Determine the [X, Y] coordinate at the center of the cell enclosing the given text.  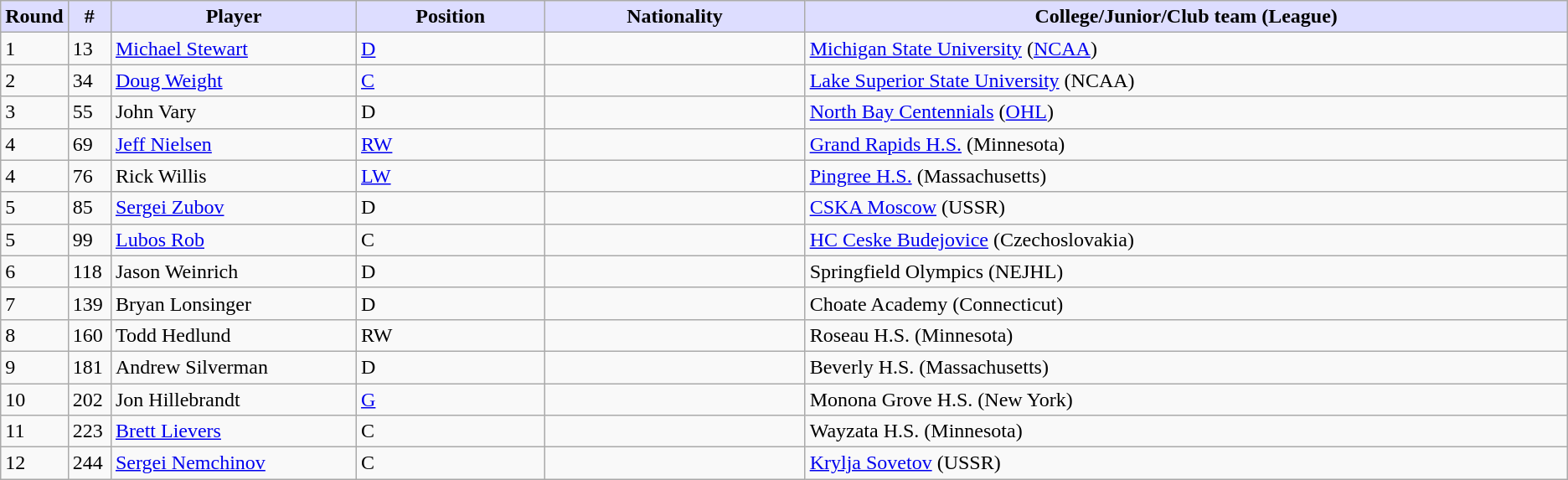
85 [89, 208]
Choate Academy (Connecticut) [1186, 303]
181 [89, 367]
LW [451, 176]
College/Junior/Club team (League) [1186, 17]
139 [89, 303]
HC Ceske Budejovice (Czechoslovakia) [1186, 240]
Michigan State University (NCAA) [1186, 49]
3 [34, 112]
# [89, 17]
Andrew Silverman [233, 367]
Springfield Olympics (NEJHL) [1186, 271]
CSKA Moscow (USSR) [1186, 208]
John Vary [233, 112]
Beverly H.S. (Massachusetts) [1186, 367]
160 [89, 335]
Rick Willis [233, 176]
Jason Weinrich [233, 271]
8 [34, 335]
12 [34, 463]
Player [233, 17]
69 [89, 144]
Position [451, 17]
223 [89, 431]
Round [34, 17]
Lake Superior State University (NCAA) [1186, 80]
Pingree H.S. (Massachusetts) [1186, 176]
Sergei Zubov [233, 208]
Grand Rapids H.S. (Minnesota) [1186, 144]
Jeff Nielsen [233, 144]
202 [89, 400]
9 [34, 367]
2 [34, 80]
G [451, 400]
Doug Weight [233, 80]
Todd Hedlund [233, 335]
1 [34, 49]
7 [34, 303]
244 [89, 463]
Bryan Lonsinger [233, 303]
Brett Lievers [233, 431]
55 [89, 112]
North Bay Centennials (OHL) [1186, 112]
Krylja Sovetov (USSR) [1186, 463]
118 [89, 271]
76 [89, 176]
Nationality [675, 17]
Michael Stewart [233, 49]
Wayzata H.S. (Minnesota) [1186, 431]
Sergei Nemchinov [233, 463]
13 [89, 49]
11 [34, 431]
99 [89, 240]
6 [34, 271]
Monona Grove H.S. (New York) [1186, 400]
10 [34, 400]
Jon Hillebrandt [233, 400]
Roseau H.S. (Minnesota) [1186, 335]
34 [89, 80]
Lubos Rob [233, 240]
